Provide the [X, Y] coordinate of the cell's center where the given text is located.  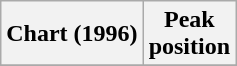
Peakposition [189, 34]
Chart (1996) [72, 34]
